Extract the (X, Y) coordinate from the center of the cell holding the provided text.  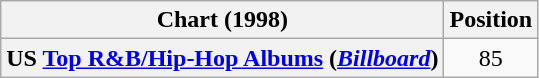
US Top R&B/Hip-Hop Albums (Billboard) (222, 58)
Position (491, 20)
Chart (1998) (222, 20)
85 (491, 58)
